Find where the given text appears and provide that cell's center as (x, y) coordinate. 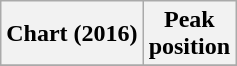
Peak position (189, 34)
Chart (2016) (72, 34)
